For the text-containing cell, return its midpoint in (x, y) coordinate format. 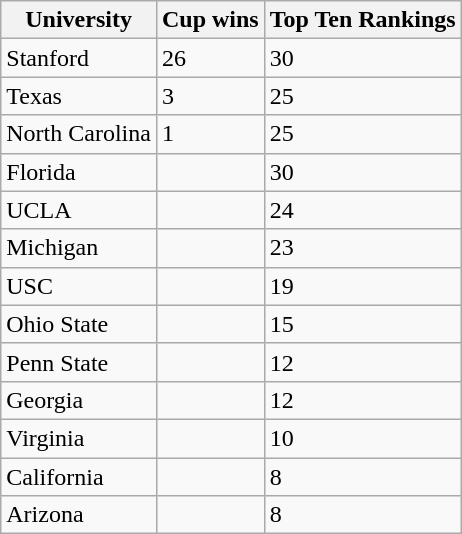
Top Ten Rankings (362, 20)
Virginia (79, 438)
Penn State (79, 362)
3 (210, 96)
24 (362, 210)
University (79, 20)
Arizona (79, 515)
UCLA (79, 210)
California (79, 477)
Florida (79, 172)
Ohio State (79, 324)
North Carolina (79, 134)
23 (362, 248)
Stanford (79, 58)
19 (362, 286)
Michigan (79, 248)
Georgia (79, 400)
USC (79, 286)
Texas (79, 96)
Cup wins (210, 20)
15 (362, 324)
26 (210, 58)
1 (210, 134)
10 (362, 438)
